Pinpoint the cell where the given text exists, returning its (x, y) midpoint coordinate. 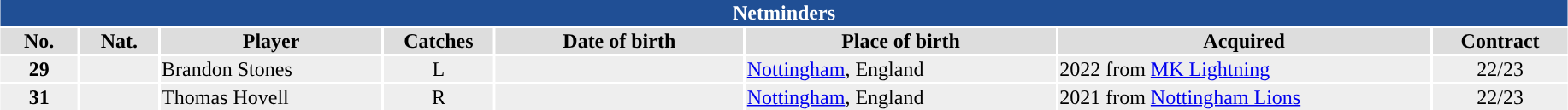
Netminders (783, 13)
29 (39, 69)
R (438, 97)
Contract (1500, 41)
Nat. (120, 41)
No. (39, 41)
Thomas Hovell (272, 97)
31 (39, 97)
Place of birth (900, 41)
Acquired (1245, 41)
2022 from MK Lightning (1245, 69)
Date of birth (619, 41)
2021 from Nottingham Lions (1245, 97)
Catches (438, 41)
L (438, 69)
Player (272, 41)
Brandon Stones (272, 69)
